Capture the cell that displays the provided text and extract its [X, Y] central coordinate. 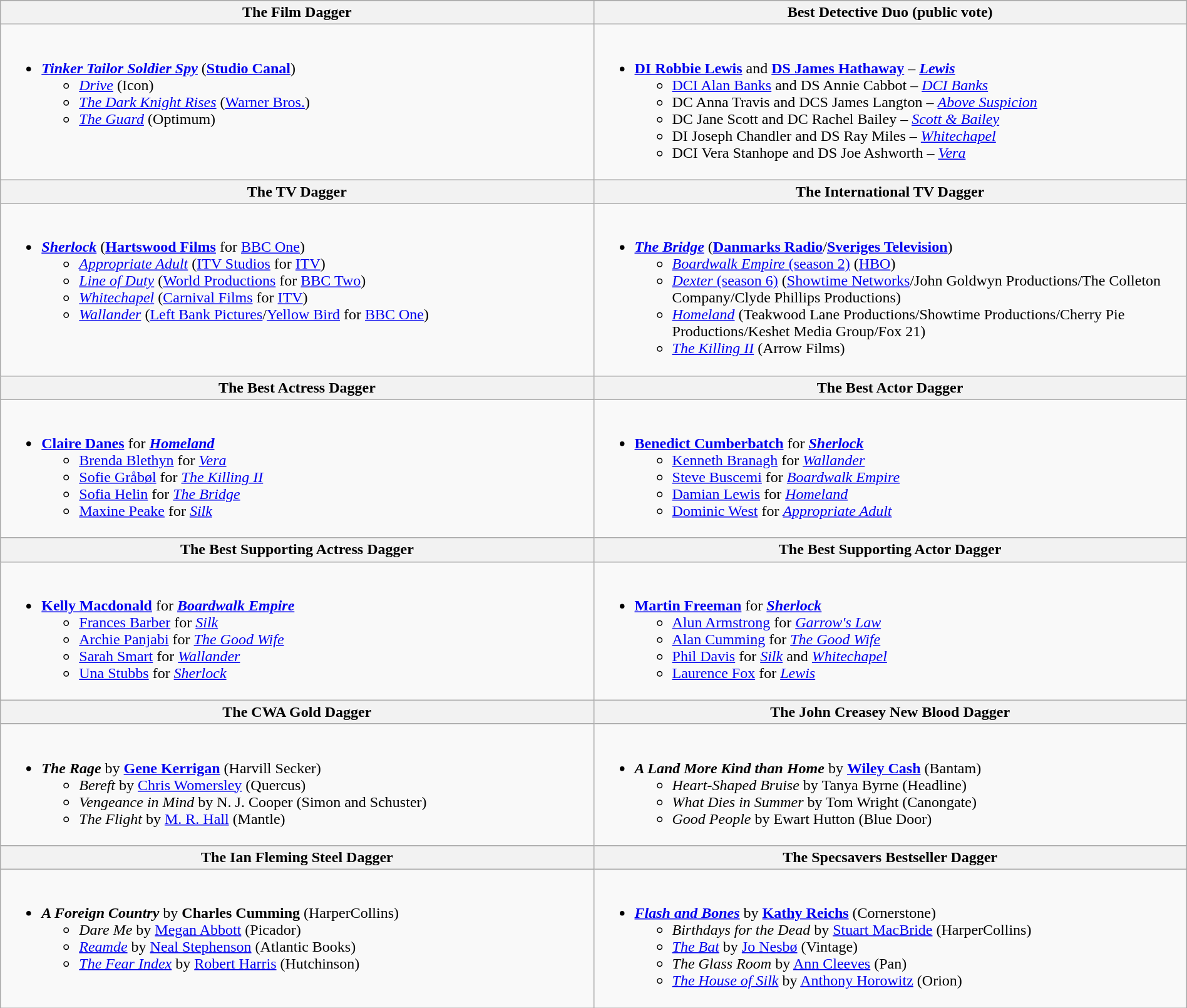
The Best Supporting Actress Dagger [297, 550]
Claire Danes for HomelandBrenda Blethyn for VeraSofie Gråbøl for The Killing IISofia Helin for The BridgeMaxine Peake for Silk [297, 468]
The CWA Gold Dagger [297, 712]
The TV Dagger [297, 192]
The Film Dagger [297, 13]
The Best Supporting Actor Dagger [890, 550]
The John Creasey New Blood Dagger [890, 712]
The Specsavers Bestseller Dagger [890, 857]
Kelly Macdonald for Boardwalk EmpireFrances Barber for SilkArchie Panjabi for The Good WifeSarah Smart for WallanderUna Stubbs for Sherlock [297, 631]
The Best Actress Dagger [297, 388]
Best Detective Duo (public vote) [890, 13]
The Best Actor Dagger [890, 388]
Tinker Tailor Soldier Spy (Studio Canal)Drive (Icon)The Dark Knight Rises (Warner Bros.)The Guard (Optimum) [297, 102]
The Ian Fleming Steel Dagger [297, 857]
Martin Freeman for SherlockAlun Armstrong for Garrow's LawAlan Cumming for The Good WifePhil Davis for Silk and WhitechapelLaurence Fox for Lewis [890, 631]
The International TV Dagger [890, 192]
